Locate the cell with the specified text and output its (x, y) center coordinate. 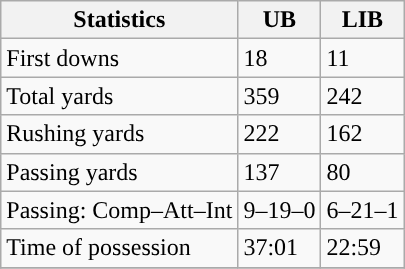
First downs (120, 58)
359 (280, 96)
18 (280, 58)
37:01 (280, 248)
9–19–0 (280, 210)
UB (280, 20)
11 (362, 58)
Total yards (120, 96)
137 (280, 172)
Time of possession (120, 248)
LIB (362, 20)
6–21–1 (362, 210)
Passing yards (120, 172)
22:59 (362, 248)
242 (362, 96)
Rushing yards (120, 134)
80 (362, 172)
Passing: Comp–Att–Int (120, 210)
162 (362, 134)
222 (280, 134)
Statistics (120, 20)
